Extract the (x, y) coordinate from the center of the cell holding the provided text.  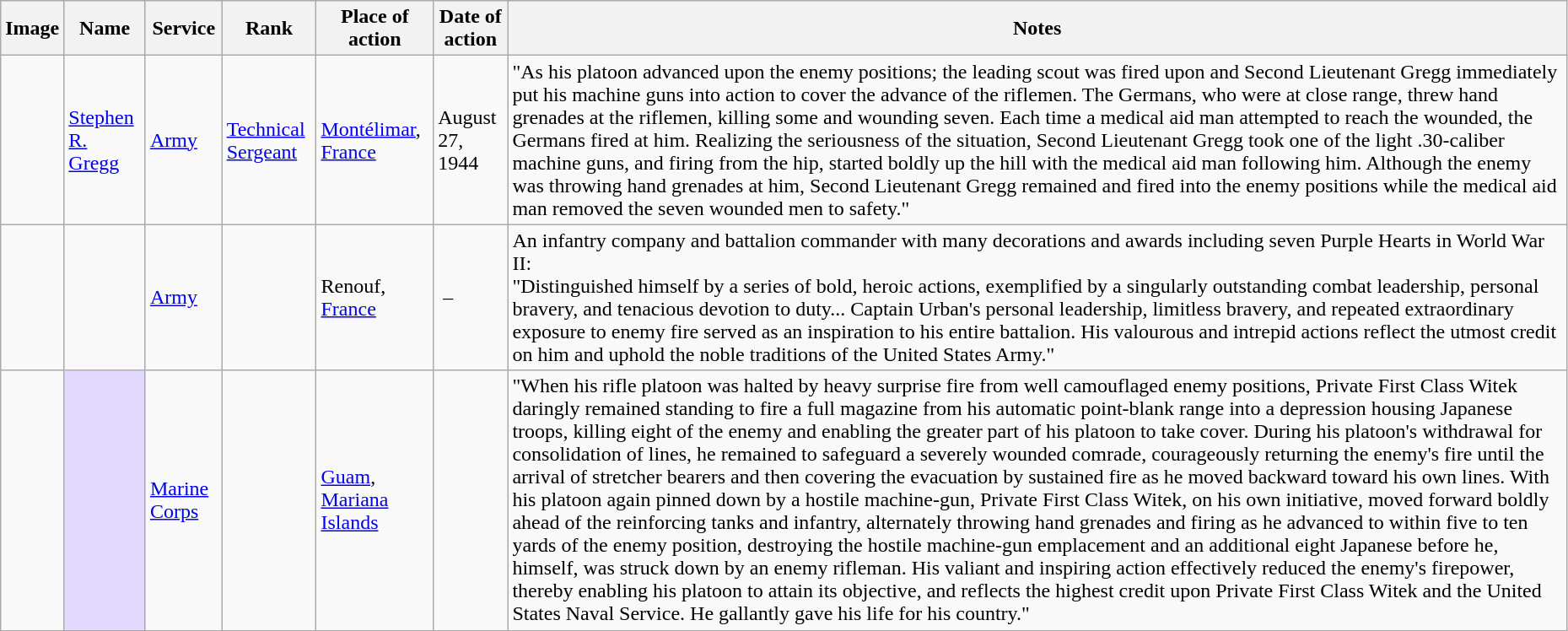
Marine Corps (184, 500)
Technical Sergeant (269, 140)
Notes (1037, 29)
Montélimar, France (374, 140)
Place of action (374, 29)
Stephen R. Gregg (105, 140)
Renouf, France (374, 297)
Date of action (471, 29)
Service (184, 29)
Image (32, 29)
Guam, Mariana Islands (374, 500)
August 27, 1944 (471, 140)
Rank (269, 29)
– (471, 297)
Name (105, 29)
